Capture the cell that displays the provided text and extract its (X, Y) central coordinate. 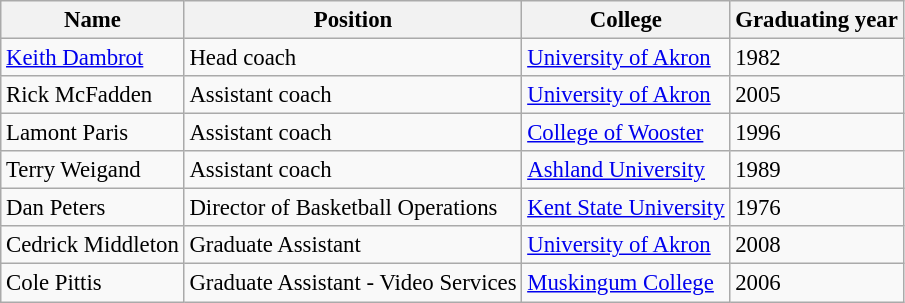
2006 (816, 283)
Rick McFadden (92, 95)
1989 (816, 170)
Graduating year (816, 20)
Muskingum College (626, 283)
Ashland University (626, 170)
Name (92, 20)
Position (353, 20)
Cole Pittis (92, 283)
Keith Dambrot (92, 58)
College (626, 20)
Head coach (353, 58)
2005 (816, 95)
1976 (816, 208)
Terry Weigand (92, 170)
1996 (816, 133)
College of Wooster (626, 133)
1982 (816, 58)
Lamont Paris (92, 133)
Graduate Assistant - Video Services (353, 283)
Director of Basketball Operations (353, 208)
Kent State University (626, 208)
2008 (816, 245)
Dan Peters (92, 208)
Cedrick Middleton (92, 245)
Graduate Assistant (353, 245)
